Return (x, y) of the center of cell containing provided text 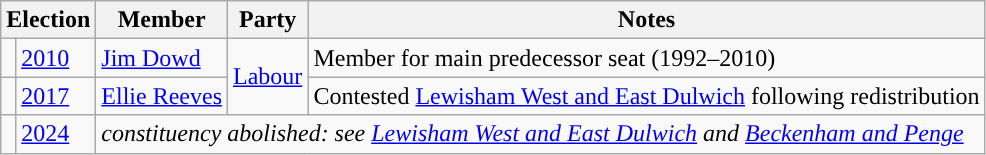
2024 (56, 134)
Notes (646, 20)
Contested Lewisham West and East Dulwich following redistribution (646, 96)
constituency abolished: see Lewisham West and East Dulwich and Beckenham and Penge (540, 134)
Jim Dowd (162, 58)
Member (162, 20)
Member for main predecessor seat (1992–2010) (646, 58)
2017 (56, 96)
Ellie Reeves (162, 96)
Election (48, 20)
Party (268, 20)
Labour (268, 77)
2010 (56, 58)
